Locate the cell with the specified text and output its [X, Y] center coordinate. 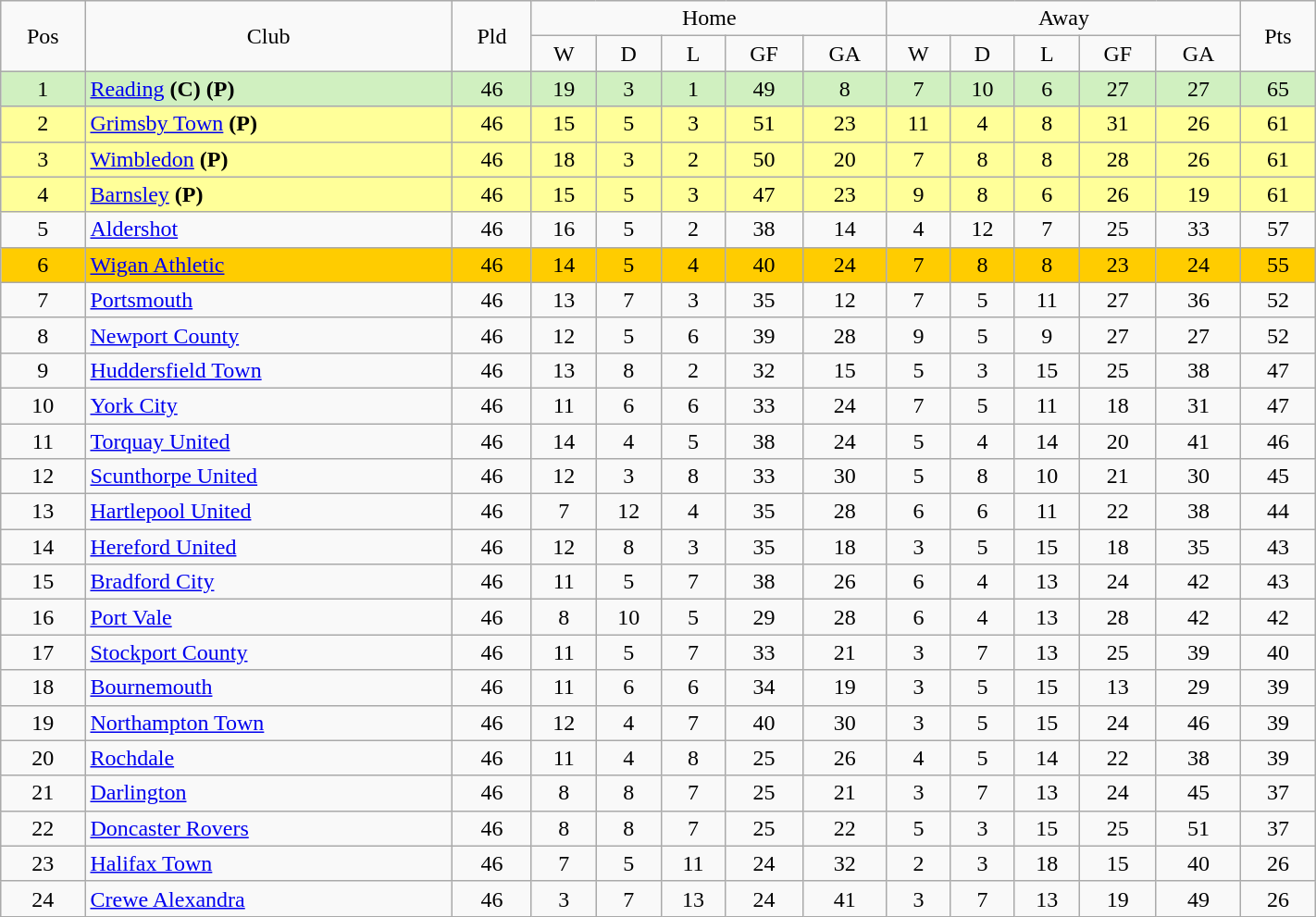
Pld [491, 36]
Wimbledon (P) [268, 159]
Grimsby Town (P) [268, 124]
50 [764, 159]
Scunthorpe United [268, 477]
Darlington [268, 793]
Pts [1279, 36]
Home [709, 19]
Away [1063, 19]
55 [1279, 265]
York City [268, 405]
Pos [43, 36]
Hereford United [268, 547]
Torquay United [268, 441]
Bradford City [268, 582]
Crewe Alexandra [268, 898]
Newport County [268, 335]
36 [1198, 300]
Stockport County [268, 652]
Doncaster Rovers [268, 828]
34 [764, 688]
Wigan Athletic [268, 265]
Club [268, 36]
Aldershot [268, 229]
65 [1279, 89]
Northampton Town [268, 723]
Port Vale [268, 617]
57 [1279, 229]
Huddersfield Town [268, 370]
Portsmouth [268, 300]
44 [1279, 512]
Bournemouth [268, 688]
Barnsley (P) [268, 194]
Halifax Town [268, 863]
17 [43, 652]
Hartlepool United [268, 512]
Rochdale [268, 758]
Reading (C) (P) [268, 89]
